Output the (X, Y) coordinate of the center of the cell containing the given text.  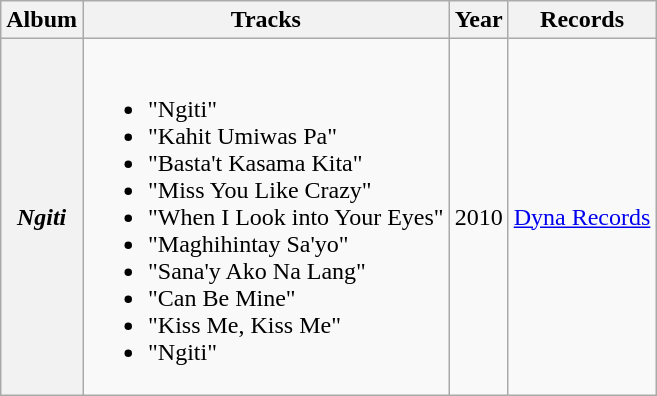
Year (478, 20)
Ngiti (42, 217)
Tracks (266, 20)
Album (42, 20)
2010 (478, 217)
Records (582, 20)
Dyna Records (582, 217)
